Extract the [x, y] coordinate from the center of the cell holding the provided text.  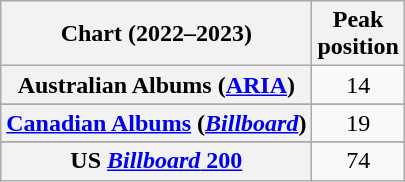
Australian Albums (ARIA) [156, 85]
74 [358, 161]
Canadian Albums (Billboard) [156, 123]
Peakposition [358, 34]
Chart (2022–2023) [156, 34]
US Billboard 200 [156, 161]
14 [358, 85]
19 [358, 123]
